Return [x, y] of the center of cell containing provided text 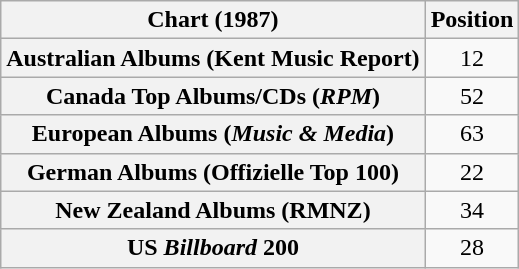
German Albums (Offizielle Top 100) [213, 172]
Chart (1987) [213, 20]
22 [472, 172]
European Albums (Music & Media) [213, 134]
Position [472, 20]
12 [472, 58]
34 [472, 210]
Canada Top Albums/CDs (RPM) [213, 96]
52 [472, 96]
63 [472, 134]
28 [472, 248]
Australian Albums (Kent Music Report) [213, 58]
US Billboard 200 [213, 248]
New Zealand Albums (RMNZ) [213, 210]
